Determine the (x, y) coordinate at the center of the cell enclosing the given text.  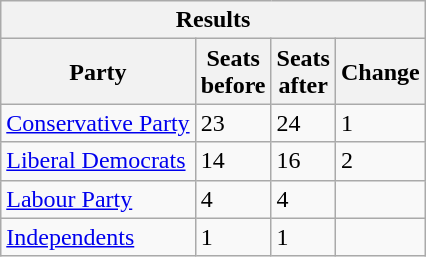
23 (233, 123)
2 (380, 161)
Seatsafter (303, 72)
Change (380, 72)
14 (233, 161)
Conservative Party (98, 123)
Party (98, 72)
Labour Party (98, 199)
16 (303, 161)
24 (303, 123)
Seatsbefore (233, 72)
Results (213, 20)
Independents (98, 237)
Liberal Democrats (98, 161)
